From the cell containing the given text, extract its center point as [x, y] coordinate. 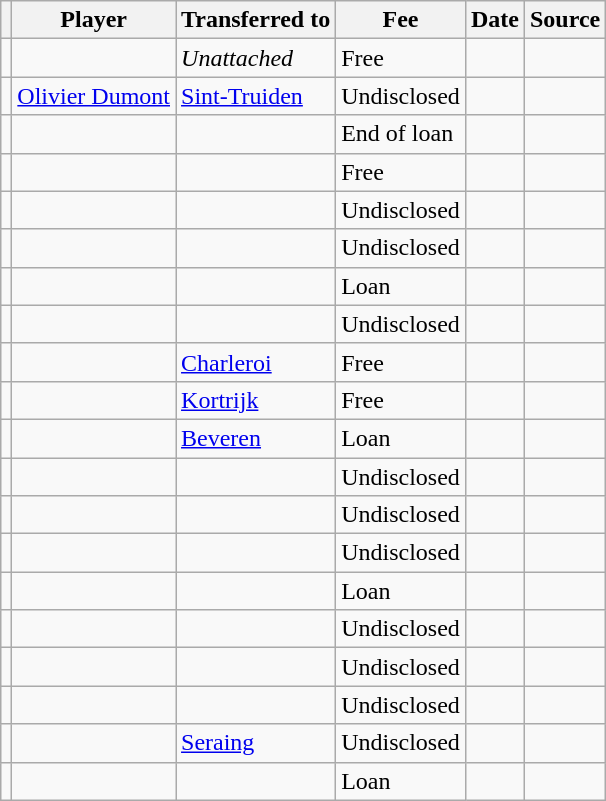
Player [94, 20]
Source [564, 20]
End of loan [401, 134]
Transferred to [256, 20]
Unattached [256, 58]
Olivier Dumont [94, 96]
Charleroi [256, 362]
Sint-Truiden [256, 96]
Beveren [256, 438]
Kortrijk [256, 400]
Fee [401, 20]
Date [494, 20]
Seraing [256, 743]
